Extract the (x, y) coordinate from the center of the cell holding the provided text.  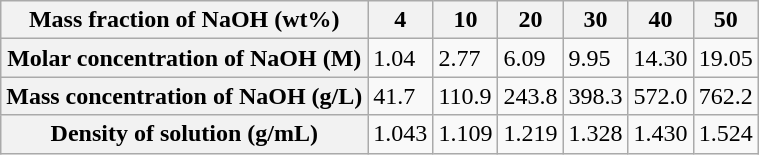
110.9 (466, 96)
2.77 (466, 58)
40 (660, 20)
50 (726, 20)
6.09 (530, 58)
Mass concentration of NaOH (g/L) (184, 96)
19.05 (726, 58)
30 (596, 20)
1.043 (400, 134)
10 (466, 20)
14.30 (660, 58)
41.7 (400, 96)
1.524 (726, 134)
1.328 (596, 134)
1.109 (466, 134)
9.95 (596, 58)
1.430 (660, 134)
Density of solution (g/mL) (184, 134)
Mass fraction of NaOH (wt%) (184, 20)
572.0 (660, 96)
1.219 (530, 134)
762.2 (726, 96)
4 (400, 20)
1.04 (400, 58)
Molar concentration of NaOH (M) (184, 58)
398.3 (596, 96)
243.8 (530, 96)
20 (530, 20)
